Locate the cell with the specified text and output its [x, y] center coordinate. 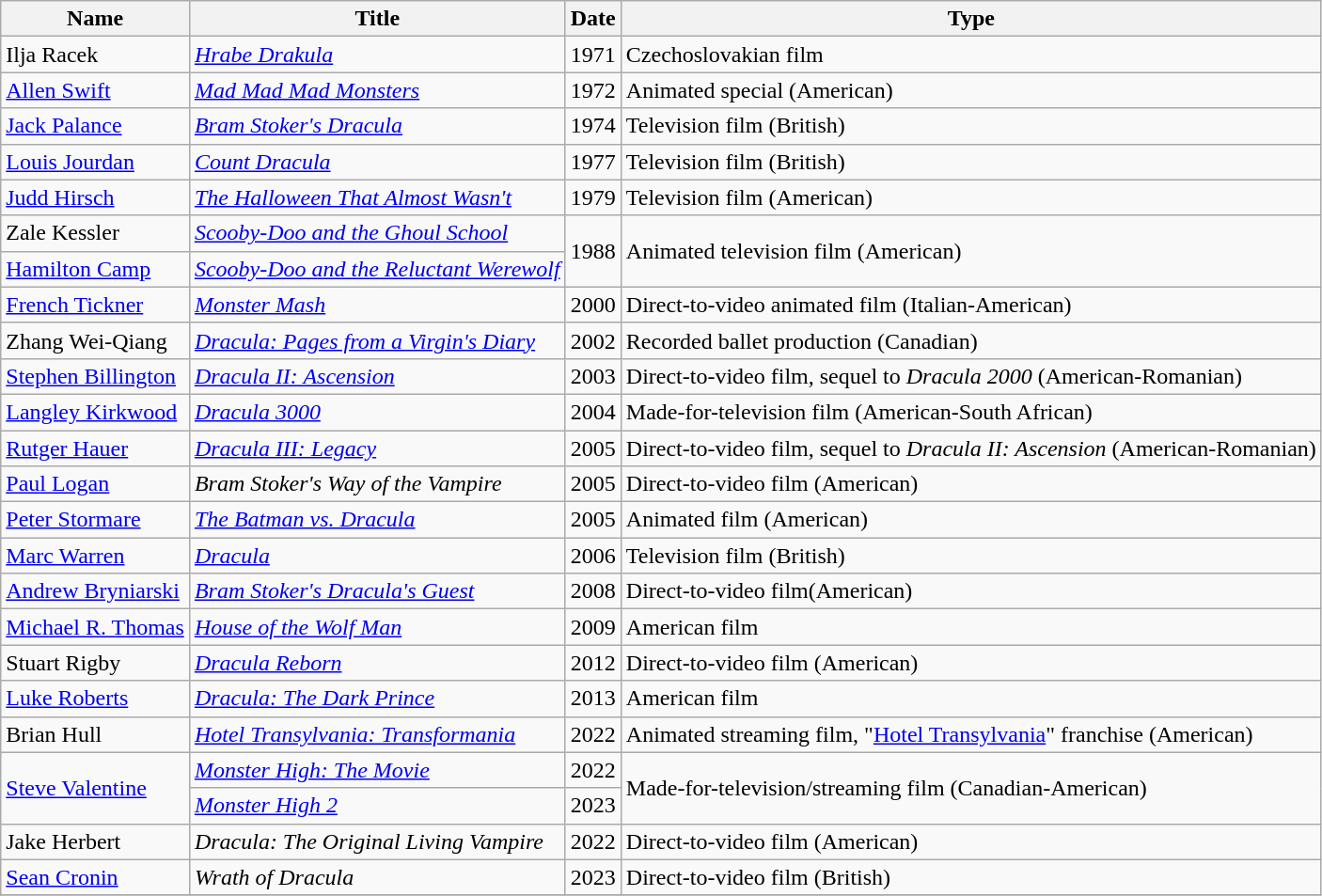
Brian Hull [96, 734]
Judd Hirsch [96, 197]
Made-for-television film (American-South African) [970, 412]
Michael R. Thomas [96, 627]
Dracula Reborn [377, 663]
Direct-to-video film, sequel to Dracula II: Ascension (American-Romanian) [970, 448]
2000 [592, 305]
Made-for-television/streaming film (Canadian-American) [970, 788]
1979 [592, 197]
Title [377, 19]
Hamilton Camp [96, 269]
Monster High 2 [377, 806]
Luke Roberts [96, 699]
Bram Stoker's Dracula's Guest [377, 591]
2002 [592, 340]
1988 [592, 251]
Direct-to-video animated film (Italian-American) [970, 305]
Hrabe Drakula [377, 55]
Allen Swift [96, 90]
1974 [592, 126]
French Tickner [96, 305]
Wrath of Dracula [377, 877]
Animated television film (American) [970, 251]
Jack Palance [96, 126]
1972 [592, 90]
Paul Logan [96, 484]
Hotel Transylvania: Transformania [377, 734]
1971 [592, 55]
Stuart Rigby [96, 663]
Animated streaming film, "Hotel Transylvania" franchise (American) [970, 734]
Langley Kirkwood [96, 412]
2006 [592, 556]
Dracula III: Legacy [377, 448]
Ilja Racek [96, 55]
Stephen Billington [96, 376]
Zale Kessler [96, 233]
Television film (American) [970, 197]
2009 [592, 627]
Type [970, 19]
Steve Valentine [96, 788]
Recorded ballet production (Canadian) [970, 340]
Jake Herbert [96, 841]
Dracula: Pages from a Virgin's Diary [377, 340]
Rutger Hauer [96, 448]
Direct-to-video film(American) [970, 591]
Peter Stormare [96, 520]
Monster Mash [377, 305]
Mad Mad Mad Monsters [377, 90]
Animated film (American) [970, 520]
Scooby-Doo and the Reluctant Werewolf [377, 269]
Name [96, 19]
Dracula 3000 [377, 412]
House of the Wolf Man [377, 627]
Dracula: The Dark Prince [377, 699]
Zhang Wei-Qiang [96, 340]
Andrew Bryniarski [96, 591]
The Batman vs. Dracula [377, 520]
Direct-to-video film, sequel to Dracula 2000 (American-Romanian) [970, 376]
Dracula II: Ascension [377, 376]
The Halloween That Almost Wasn't [377, 197]
Bram Stoker's Way of the Vampire [377, 484]
Sean Cronin [96, 877]
2013 [592, 699]
Date [592, 19]
Dracula: The Original Living Vampire [377, 841]
Direct-to-video film (British) [970, 877]
Czechoslovakian film [970, 55]
2004 [592, 412]
1977 [592, 162]
2003 [592, 376]
Louis Jourdan [96, 162]
2012 [592, 663]
Animated special (American) [970, 90]
Bram Stoker's Dracula [377, 126]
Count Dracula [377, 162]
Monster High: The Movie [377, 770]
Dracula [377, 556]
Scooby-Doo and the Ghoul School [377, 233]
Marc Warren [96, 556]
2008 [592, 591]
